For the text-containing cell, return its midpoint in (X, Y) coordinate format. 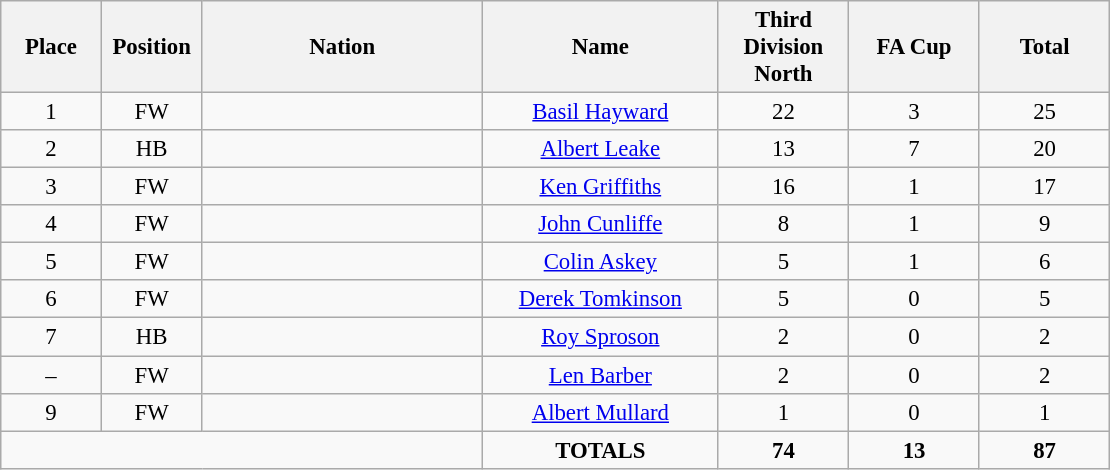
Position (152, 47)
FA Cup (914, 47)
8 (784, 224)
Len Barber (601, 375)
Albert Mullard (601, 412)
25 (1044, 112)
4 (52, 224)
Derek Tomkinson (601, 299)
Third Division North (784, 47)
Place (52, 47)
Albert Leake (601, 149)
17 (1044, 187)
16 (784, 187)
87 (1044, 450)
– (52, 375)
TOTALS (601, 450)
Colin Askey (601, 262)
Total (1044, 47)
Ken Griffiths (601, 187)
Roy Sproson (601, 337)
Name (601, 47)
Nation (342, 47)
22 (784, 112)
20 (1044, 149)
Basil Hayward (601, 112)
74 (784, 450)
John Cunliffe (601, 224)
